For the text-containing cell, return its midpoint in (X, Y) coordinate format. 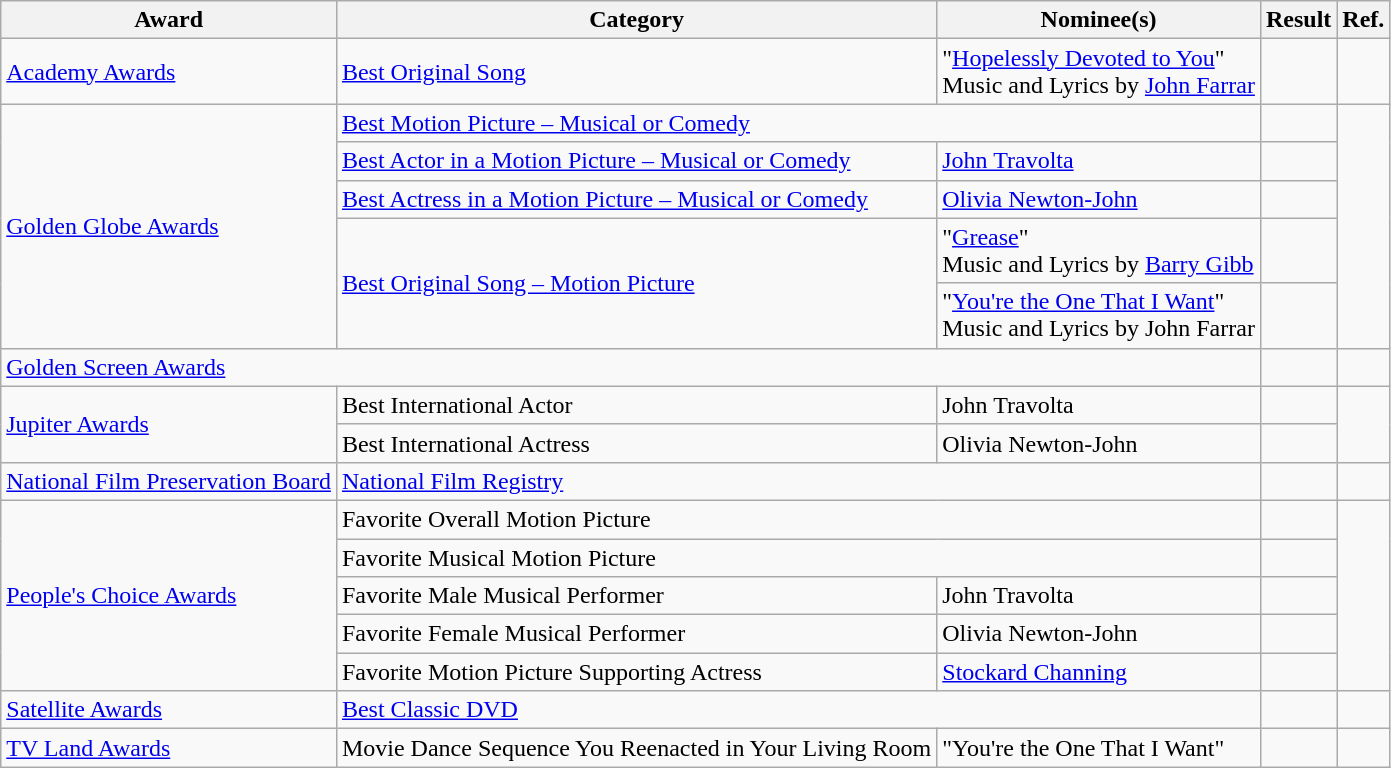
"Hopelessly Devoted to You" Music and Lyrics by John Farrar (1099, 72)
National Film Preservation Board (169, 481)
Satellite Awards (169, 710)
Golden Screen Awards (631, 367)
Award (169, 20)
Golden Globe Awards (169, 226)
Jupiter Awards (169, 424)
Favorite Musical Motion Picture (798, 557)
Favorite Overall Motion Picture (798, 519)
Best Actor in a Motion Picture – Musical or Comedy (636, 161)
"Grease" Music and Lyrics by Barry Gibb (1099, 250)
Stockard Channing (1099, 672)
Best International Actor (636, 405)
Best Motion Picture – Musical or Comedy (798, 123)
National Film Registry (798, 481)
Favorite Motion Picture Supporting Actress (636, 672)
Best Original Song (636, 72)
Best Actress in a Motion Picture – Musical or Comedy (636, 199)
Best Classic DVD (798, 710)
Best International Actress (636, 443)
Nominee(s) (1099, 20)
Favorite Female Musical Performer (636, 634)
"You're the One That I Want" (1099, 748)
"You're the One That I Want" Music and Lyrics by John Farrar (1099, 316)
Result (1298, 20)
Favorite Male Musical Performer (636, 596)
Best Original Song – Motion Picture (636, 283)
Movie Dance Sequence You Reenacted in Your Living Room (636, 748)
Ref. (1364, 20)
TV Land Awards (169, 748)
People's Choice Awards (169, 595)
Academy Awards (169, 72)
Category (636, 20)
